Capture the cell that displays the provided text and extract its [X, Y] central coordinate. 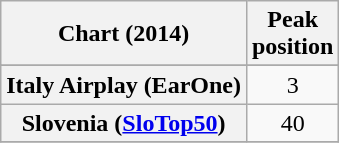
40 [292, 123]
Peakposition [292, 34]
Italy Airplay (EarOne) [124, 85]
Slovenia (SloTop50) [124, 123]
3 [292, 85]
Chart (2014) [124, 34]
